Capture the cell that displays the provided text and extract its (x, y) central coordinate. 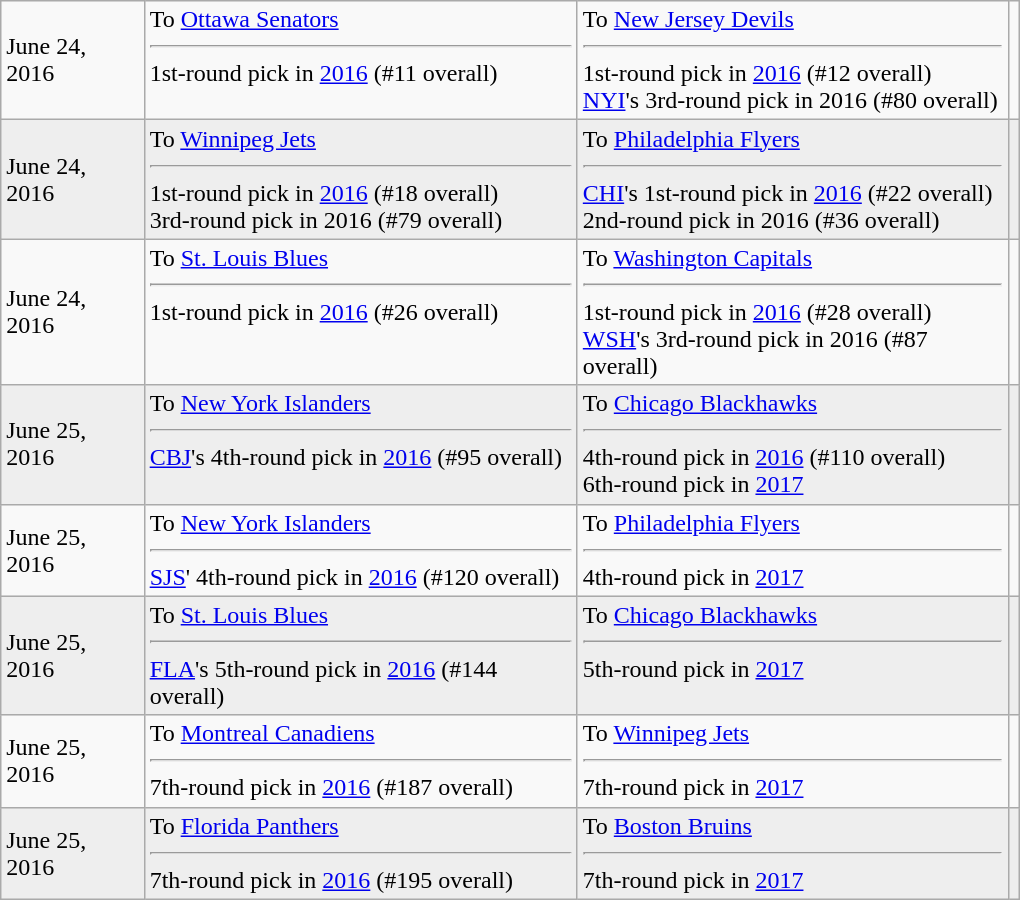
To Winnipeg Jets 7th-round pick in 2017 (792, 761)
To New Jersey Devils 1st-round pick in 2016 (#12 overall)NYI's 3rd-round pick in 2016 (#80 overall) (792, 60)
To Chicago Blackhawks 4th-round pick in 2016 (#110 overall)6th-round pick in 2017 (792, 444)
To St. Louis Blues FLA's 5th-round pick in 2016 (#144 overall) (360, 656)
To New York Islanders CBJ's 4th-round pick in 2016 (#95 overall) (360, 444)
To New York Islanders SJS' 4th-round pick in 2016 (#120 overall) (360, 550)
To Montreal Canadiens 7th-round pick in 2016 (#187 overall) (360, 761)
To Florida Panthers 7th-round pick in 2016 (#195 overall) (360, 853)
To Philadelphia Flyers 4th-round pick in 2017 (792, 550)
To St. Louis Blues 1st-round pick in 2016 (#26 overall) (360, 312)
To Ottawa Senators 1st-round pick in 2016 (#11 overall) (360, 60)
To Philadelphia Flyers CHI's 1st-round pick in 2016 (#22 overall)2nd-round pick in 2016 (#36 overall) (792, 180)
To Washington Capitals 1st-round pick in 2016 (#28 overall)WSH's 3rd-round pick in 2016 (#87 overall) (792, 312)
To Winnipeg Jets 1st-round pick in 2016 (#18 overall)3rd-round pick in 2016 (#79 overall) (360, 180)
To Chicago Blackhawks 5th-round pick in 2017 (792, 656)
To Boston Bruins 7th-round pick in 2017 (792, 853)
